Return [X, Y] of the center of cell containing provided text 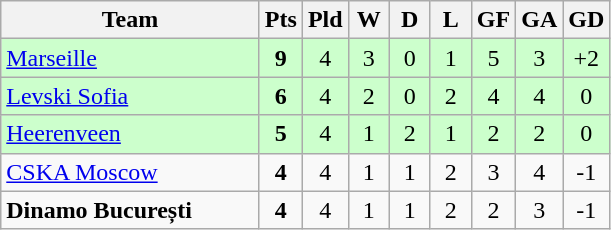
Pts [280, 20]
Levski Sofia [130, 96]
Dinamo București [130, 210]
D [410, 20]
9 [280, 58]
+2 [586, 58]
Heerenveen [130, 134]
6 [280, 96]
CSKA Moscow [130, 172]
GF [493, 20]
GA [540, 20]
W [368, 20]
GD [586, 20]
Marseille [130, 58]
Team [130, 20]
L [450, 20]
Pld [325, 20]
